Determine the [x, y] coordinate at the center of the cell enclosing the given text.  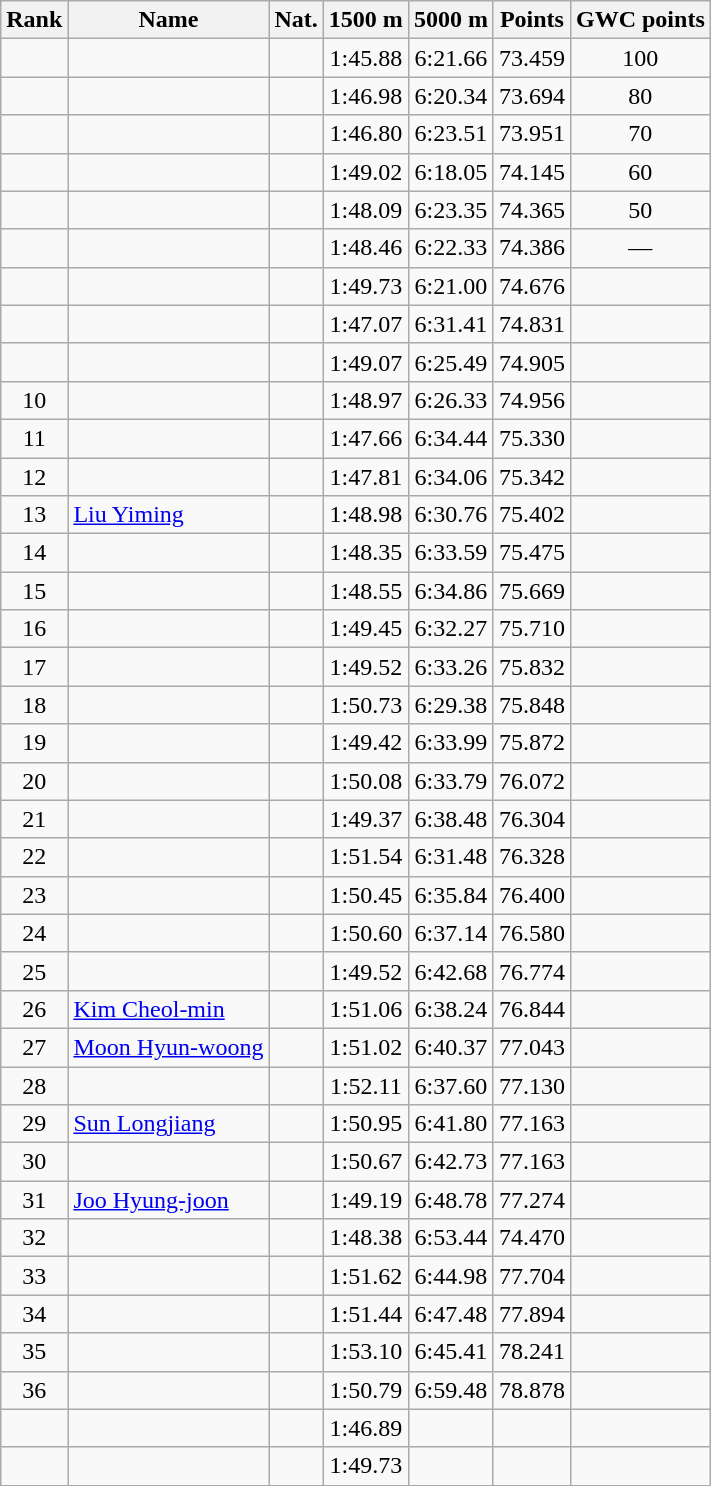
6:30.76 [450, 515]
19 [34, 743]
74.365 [532, 210]
75.848 [532, 705]
1:51.06 [366, 1009]
14 [34, 553]
Kim Cheol-min [168, 1009]
1:51.44 [366, 1314]
1:51.02 [366, 1047]
1:49.45 [366, 629]
6:20.34 [450, 96]
6:35.84 [450, 895]
1:50.60 [366, 933]
75.872 [532, 743]
6:33.26 [450, 667]
75.669 [532, 591]
74.676 [532, 286]
6:31.48 [450, 857]
GWC points [640, 20]
74.386 [532, 248]
78.878 [532, 1390]
36 [34, 1390]
74.470 [532, 1238]
6:42.68 [450, 971]
80 [640, 96]
77.130 [532, 1085]
6:48.78 [450, 1200]
6:25.49 [450, 362]
34 [34, 1314]
16 [34, 629]
6:42.73 [450, 1162]
6:34.86 [450, 591]
6:38.24 [450, 1009]
1:49.42 [366, 743]
— [640, 248]
18 [34, 705]
1:50.08 [366, 781]
76.844 [532, 1009]
73.694 [532, 96]
76.304 [532, 819]
25 [34, 971]
1500 m [366, 20]
6:18.05 [450, 172]
35 [34, 1352]
1:49.02 [366, 172]
1:46.98 [366, 96]
6:44.98 [450, 1276]
75.710 [532, 629]
1:48.46 [366, 248]
6:23.35 [450, 210]
Rank [34, 20]
15 [34, 591]
76.400 [532, 895]
6:34.44 [450, 438]
1:49.19 [366, 1200]
6:31.41 [450, 324]
6:22.33 [450, 248]
17 [34, 667]
22 [34, 857]
6:33.79 [450, 781]
75.330 [532, 438]
29 [34, 1124]
6:45.41 [450, 1352]
Sun Longjiang [168, 1124]
1:50.73 [366, 705]
70 [640, 134]
6:23.51 [450, 134]
6:53.44 [450, 1238]
23 [34, 895]
1:47.07 [366, 324]
74.145 [532, 172]
1:46.80 [366, 134]
6:29.38 [450, 705]
Moon Hyun-woong [168, 1047]
6:59.48 [450, 1390]
74.831 [532, 324]
78.241 [532, 1352]
6:38.48 [450, 819]
76.328 [532, 857]
32 [34, 1238]
1:51.54 [366, 857]
6:47.48 [450, 1314]
Nat. [296, 20]
1:47.81 [366, 477]
6:37.14 [450, 933]
6:33.59 [450, 553]
5000 m [450, 20]
76.072 [532, 781]
12 [34, 477]
33 [34, 1276]
77.274 [532, 1200]
1:48.97 [366, 400]
75.475 [532, 553]
1:50.45 [366, 895]
6:34.06 [450, 477]
Name [168, 20]
28 [34, 1085]
Joo Hyung-joon [168, 1200]
6:21.66 [450, 58]
6:21.00 [450, 286]
77.704 [532, 1276]
50 [640, 210]
75.832 [532, 667]
1:45.88 [366, 58]
1:50.95 [366, 1124]
76.580 [532, 933]
6:33.99 [450, 743]
1:50.79 [366, 1390]
6:41.80 [450, 1124]
13 [34, 515]
75.402 [532, 515]
77.043 [532, 1047]
74.956 [532, 400]
Liu Yiming [168, 515]
24 [34, 933]
76.774 [532, 971]
1:47.66 [366, 438]
1:48.55 [366, 591]
6:32.27 [450, 629]
6:37.60 [450, 1085]
20 [34, 781]
21 [34, 819]
1:53.10 [366, 1352]
27 [34, 1047]
1:46.89 [366, 1428]
1:50.67 [366, 1162]
74.905 [532, 362]
30 [34, 1162]
1:49.07 [366, 362]
6:40.37 [450, 1047]
60 [640, 172]
1:51.62 [366, 1276]
73.951 [532, 134]
10 [34, 400]
75.342 [532, 477]
26 [34, 1009]
100 [640, 58]
73.459 [532, 58]
6:26.33 [450, 400]
1:52.11 [366, 1085]
77.894 [532, 1314]
1:49.37 [366, 819]
31 [34, 1200]
11 [34, 438]
1:48.38 [366, 1238]
Points [532, 20]
1:48.35 [366, 553]
1:48.98 [366, 515]
1:48.09 [366, 210]
